Output the (X, Y) coordinate of the center of the cell containing the given text.  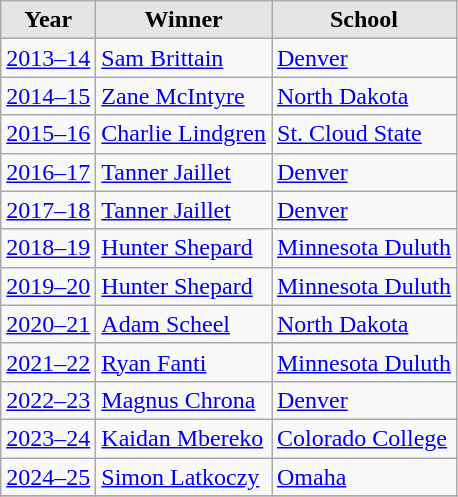
Colorado College (364, 438)
Winner (184, 20)
2021–22 (48, 362)
2014–15 (48, 96)
2018–19 (48, 248)
Simon Latkoczy (184, 477)
School (364, 20)
Omaha (364, 477)
Kaidan Mbereko (184, 438)
2022–23 (48, 400)
Magnus Chrona (184, 400)
Ryan Fanti (184, 362)
2019–20 (48, 286)
2023–24 (48, 438)
2020–21 (48, 324)
Zane McIntyre (184, 96)
St. Cloud State (364, 134)
Charlie Lindgren (184, 134)
Adam Scheel (184, 324)
2016–17 (48, 172)
2013–14 (48, 58)
2024–25 (48, 477)
2017–18 (48, 210)
2015–16 (48, 134)
Sam Brittain (184, 58)
Year (48, 20)
